Output the [x, y] coordinate of the center of the cell containing the given text.  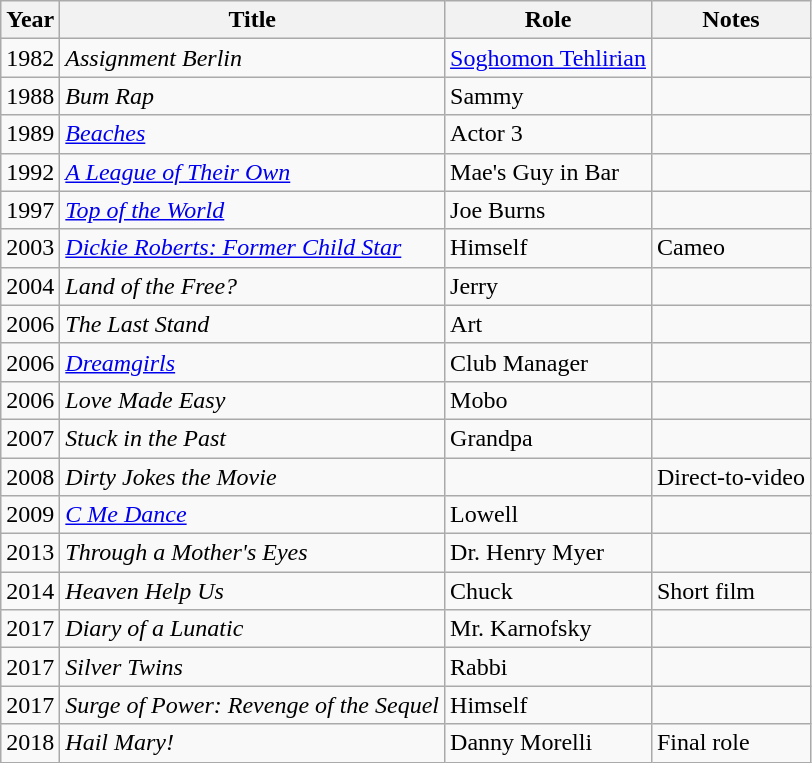
Dr. Henry Myer [548, 553]
1982 [30, 58]
Mae's Guy in Bar [548, 172]
Through a Mother's Eyes [252, 553]
Dreamgirls [252, 362]
Rabbi [548, 667]
2009 [30, 515]
Land of the Free? [252, 286]
C Me Dance [252, 515]
Actor 3 [548, 134]
Title [252, 20]
The Last Stand [252, 324]
Grandpa [548, 438]
Beaches [252, 134]
Year [30, 20]
Bum Rap [252, 96]
Diary of a Lunatic [252, 629]
Notes [730, 20]
Role [548, 20]
Top of the World [252, 210]
Chuck [548, 591]
Dirty Jokes the Movie [252, 477]
2013 [30, 553]
2008 [30, 477]
Mobo [548, 400]
2014 [30, 591]
Heaven Help Us [252, 591]
Silver Twins [252, 667]
Surge of Power: Revenge of the Sequel [252, 705]
1992 [30, 172]
Cameo [730, 248]
2004 [30, 286]
2018 [30, 743]
2003 [30, 248]
A League of Their Own [252, 172]
1997 [30, 210]
Final role [730, 743]
Short film [730, 591]
Assignment Berlin [252, 58]
Art [548, 324]
Danny Morelli [548, 743]
Club Manager [548, 362]
Hail Mary! [252, 743]
Love Made Easy [252, 400]
Lowell [548, 515]
2007 [30, 438]
Stuck in the Past [252, 438]
1989 [30, 134]
Sammy [548, 96]
Jerry [548, 286]
Mr. Karnofsky [548, 629]
Dickie Roberts: Former Child Star [252, 248]
Direct-to-video [730, 477]
Joe Burns [548, 210]
1988 [30, 96]
Soghomon Tehlirian [548, 58]
